Search for the cell housing the specified text and yield its [x, y] center coordinate. 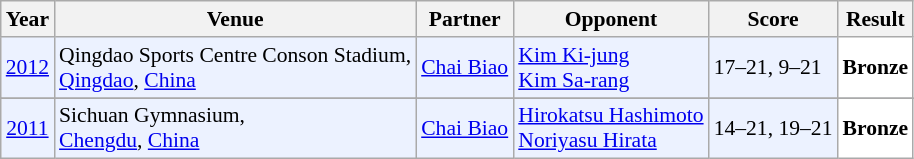
14–21, 19–21 [774, 128]
Opponent [610, 19]
Sichuan Gymnasium,Chengdu, China [235, 128]
Partner [464, 19]
Venue [235, 19]
2011 [28, 128]
Score [774, 19]
Hirokatsu Hashimoto Noriyasu Hirata [610, 128]
2012 [28, 68]
17–21, 9–21 [774, 68]
Qingdao Sports Centre Conson Stadium,Qingdao, China [235, 68]
Result [875, 19]
Kim Ki-jung Kim Sa-rang [610, 68]
Year [28, 19]
